Find where the given text appears and provide that cell's center as (x, y) coordinate. 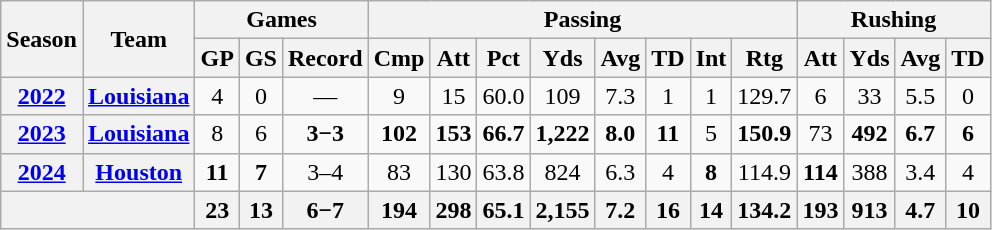
5 (711, 134)
23 (217, 210)
2024 (42, 172)
GP (217, 58)
114.9 (764, 172)
60.0 (504, 96)
Houston (138, 172)
134.2 (764, 210)
Games (282, 20)
388 (870, 172)
913 (870, 210)
129.7 (764, 96)
65.1 (504, 210)
GS (260, 58)
16 (668, 210)
2022 (42, 96)
824 (562, 172)
73 (820, 134)
Pct (504, 58)
Rushing (894, 20)
66.7 (504, 134)
Record (325, 58)
Rtg (764, 58)
— (325, 96)
13 (260, 210)
Passing (582, 20)
10 (968, 210)
492 (870, 134)
150.9 (764, 134)
9 (399, 96)
Int (711, 58)
7.3 (620, 96)
14 (711, 210)
63.8 (504, 172)
4.7 (920, 210)
194 (399, 210)
Team (138, 39)
153 (454, 134)
Season (42, 39)
33 (870, 96)
83 (399, 172)
193 (820, 210)
15 (454, 96)
8.0 (620, 134)
6.3 (620, 172)
298 (454, 210)
3−3 (325, 134)
3.4 (920, 172)
109 (562, 96)
Cmp (399, 58)
6−7 (325, 210)
7 (260, 172)
102 (399, 134)
5.5 (920, 96)
1,222 (562, 134)
6.7 (920, 134)
114 (820, 172)
3–4 (325, 172)
2,155 (562, 210)
130 (454, 172)
7.2 (620, 210)
2023 (42, 134)
